Find where the given text appears and provide that cell's center as [x, y] coordinate. 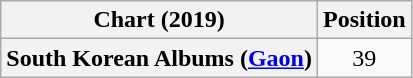
Chart (2019) [160, 20]
39 [364, 58]
South Korean Albums (Gaon) [160, 58]
Position [364, 20]
